Pinpoint the cell where the given text exists, returning its (X, Y) midpoint coordinate. 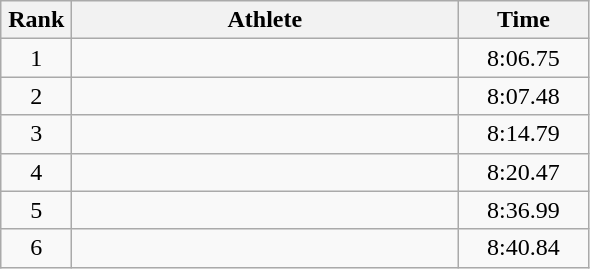
8:07.48 (524, 96)
4 (36, 172)
8:40.84 (524, 248)
3 (36, 134)
2 (36, 96)
8:14.79 (524, 134)
8:06.75 (524, 58)
1 (36, 58)
8:36.99 (524, 210)
5 (36, 210)
Athlete (265, 20)
8:20.47 (524, 172)
Rank (36, 20)
Time (524, 20)
6 (36, 248)
